Detect which cell encompasses the target text, then output its (X, Y) center coordinate. 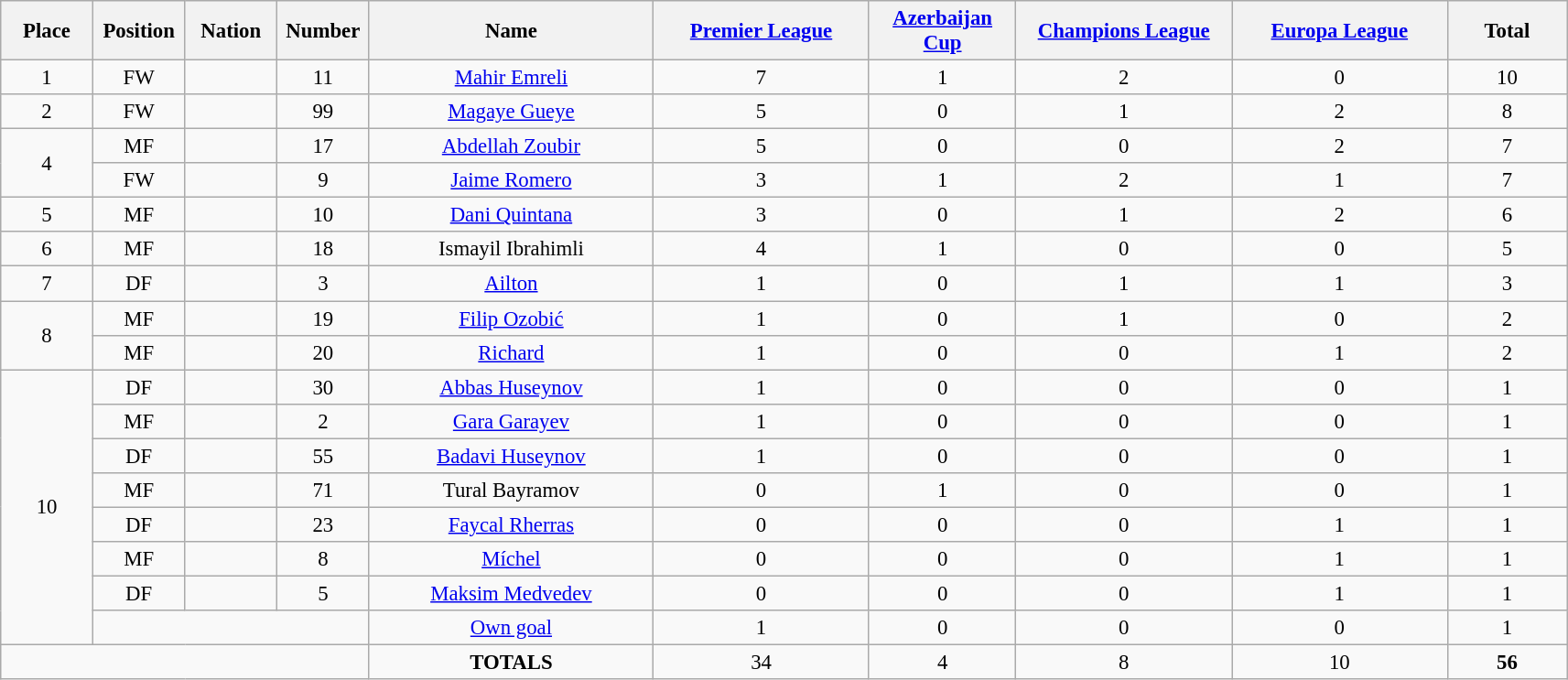
Gara Garayev (511, 421)
Abdellah Zoubir (511, 146)
11 (324, 78)
TOTALS (511, 663)
Richard (511, 352)
Filip Ozobić (511, 318)
Own goal (511, 628)
Faycal Rherras (511, 524)
Azerbaijan Cup (943, 31)
Abbas Huseynov (511, 387)
Tural Bayramov (511, 491)
71 (324, 491)
20 (324, 352)
17 (324, 146)
Europa League (1340, 31)
56 (1507, 663)
9 (324, 180)
Badavi Huseynov (511, 456)
Nation (231, 31)
99 (324, 112)
34 (762, 663)
Jaime Romero (511, 180)
Mahir Emreli (511, 78)
Place (48, 31)
Name (511, 31)
19 (324, 318)
Champions League (1124, 31)
18 (324, 250)
Position (139, 31)
Premier League (762, 31)
Total (1507, 31)
Magaye Gueye (511, 112)
Number (324, 31)
Míchel (511, 559)
Ismayil Ibrahimli (511, 250)
Dani Quintana (511, 215)
Maksim Medvedev (511, 593)
Ailton (511, 284)
55 (324, 456)
30 (324, 387)
23 (324, 524)
